Scan for the cell matching the given text and deliver its (X, Y) coordinate at center. 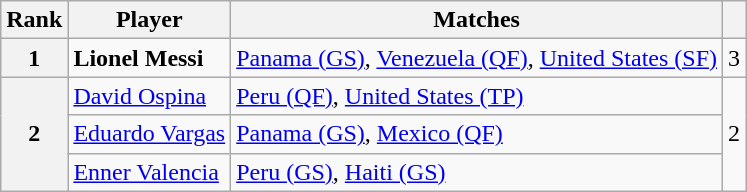
Matches (477, 20)
Panama (GS), Mexico (QF) (477, 134)
Peru (QF), United States (TP) (477, 96)
Panama (GS), Venezuela (QF), United States (SF) (477, 58)
Eduardo Vargas (150, 134)
3 (734, 58)
Peru (GS), Haiti (GS) (477, 172)
Enner Valencia (150, 172)
David Ospina (150, 96)
Player (150, 20)
Rank (34, 20)
1 (34, 58)
Lionel Messi (150, 58)
